Identify which cell holds the provided text, then report its [x, y] central coordinate. 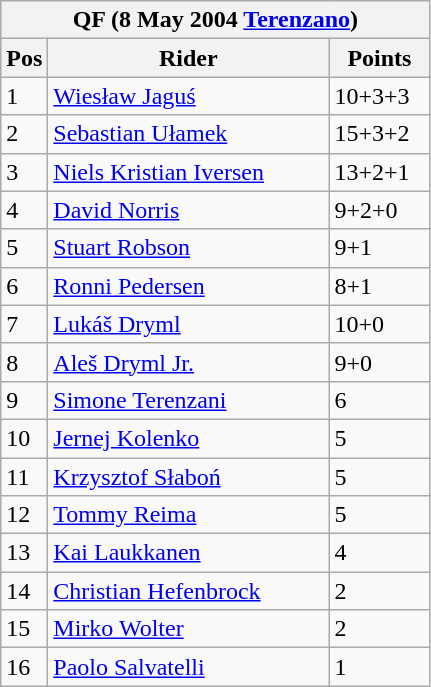
Aleš Dryml Jr. [188, 362]
Jernej Kolenko [188, 438]
15+3+2 [380, 134]
10 [24, 438]
Niels Kristian Iversen [188, 172]
Mirko Wolter [188, 629]
Pos [24, 58]
16 [24, 667]
10+3+3 [380, 96]
11 [24, 477]
Krzysztof Słaboń [188, 477]
3 [24, 172]
14 [24, 591]
8+1 [380, 286]
9+2+0 [380, 210]
13 [24, 553]
7 [24, 324]
9+1 [380, 248]
Lukáš Dryml [188, 324]
QF (8 May 2004 Terenzano) [216, 20]
15 [24, 629]
Wiesław Jaguś [188, 96]
13+2+1 [380, 172]
Tommy Reima [188, 515]
8 [24, 362]
9+0 [380, 362]
10+0 [380, 324]
Paolo Salvatelli [188, 667]
David Norris [188, 210]
Ronni Pedersen [188, 286]
Sebastian Ułamek [188, 134]
Christian Hefenbrock [188, 591]
Rider [188, 58]
Stuart Robson [188, 248]
Points [380, 58]
12 [24, 515]
Kai Laukkanen [188, 553]
9 [24, 400]
Simone Terenzani [188, 400]
